Extract the (x, y) coordinate from the center of the cell holding the provided text.  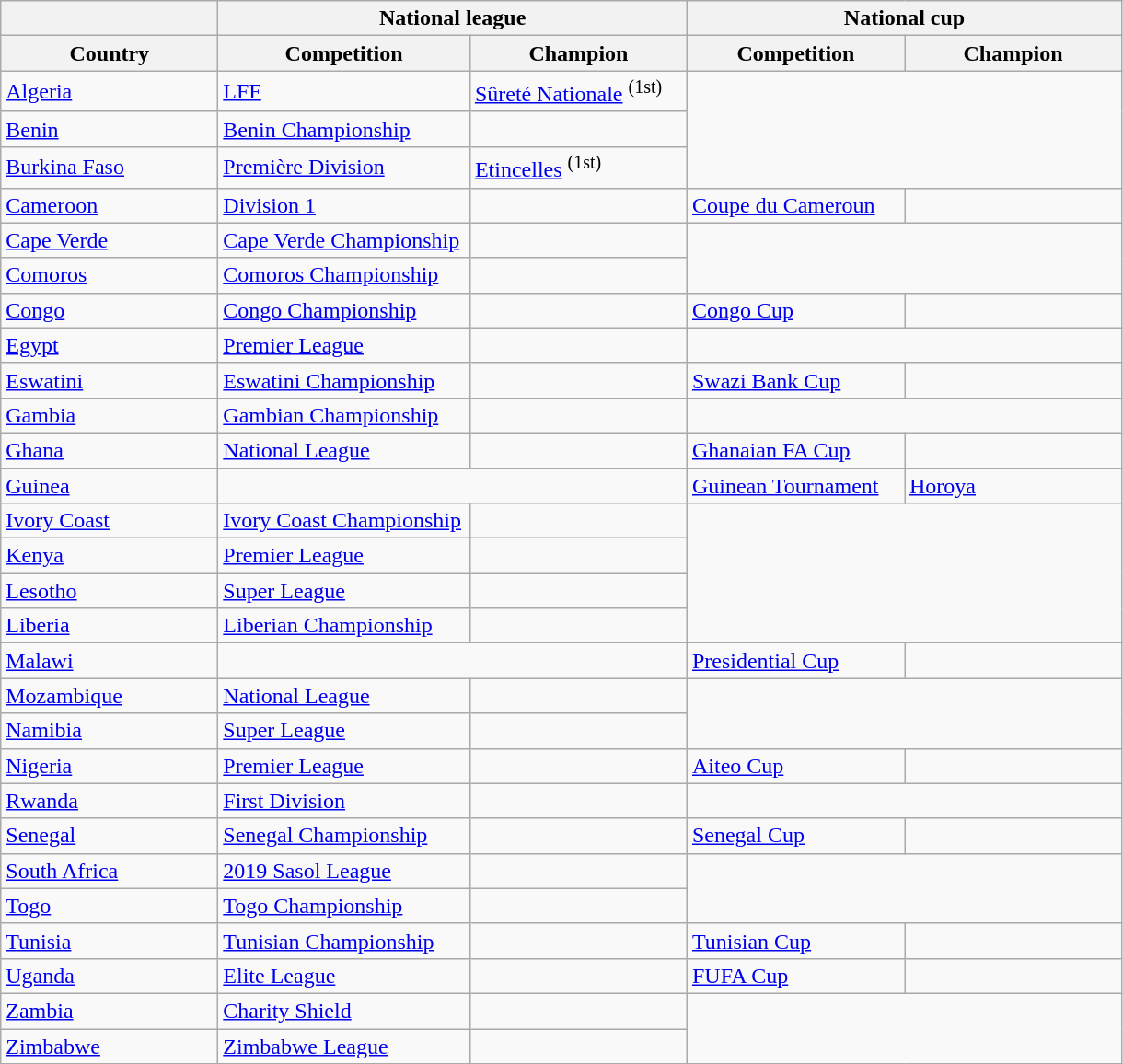
Charity Shield (344, 1011)
Tunisia (110, 941)
Aiteo Cup (795, 766)
Ivory Coast (110, 521)
Cape Verde (110, 240)
Eswatini (110, 380)
Congo Cup (795, 310)
Tunisian Championship (344, 941)
Mozambique (110, 696)
South Africa (110, 871)
Algeria (110, 92)
Togo Championship (344, 906)
Togo (110, 906)
Guinea (110, 486)
Burkina Faso (110, 168)
Eswatini Championship (344, 380)
Elite League (344, 976)
Lesotho (110, 591)
Comoros (110, 275)
Guinean Tournament (795, 486)
Zimbabwe League (344, 1047)
LFF (344, 92)
Zimbabwe (110, 1047)
Zambia (110, 1011)
Gambian Championship (344, 415)
Egypt (110, 345)
Kenya (110, 556)
Senegal (110, 836)
Rwanda (110, 801)
Namibia (110, 731)
Nigeria (110, 766)
National league (453, 18)
Horoya (1013, 486)
Cameroon (110, 205)
Presidential Cup (795, 661)
Ghanaian FA Cup (795, 450)
Liberia (110, 626)
Senegal Cup (795, 836)
Congo Championship (344, 310)
Sûreté Nationale (1st) (578, 92)
FUFA Cup (795, 976)
Etincelles (1st) (578, 168)
National cup (904, 18)
Liberian Championship (344, 626)
Uganda (110, 976)
Malawi (110, 661)
Tunisian Cup (795, 941)
Benin (110, 129)
First Division (344, 801)
Senegal Championship (344, 836)
Ghana (110, 450)
Première Division (344, 168)
Comoros Championship (344, 275)
Benin Championship (344, 129)
Ivory Coast Championship (344, 521)
Swazi Bank Cup (795, 380)
Gambia (110, 415)
Coupe du Cameroun (795, 205)
Division 1 (344, 205)
Country (110, 53)
Cape Verde Championship (344, 240)
Congo (110, 310)
2019 Sasol League (344, 871)
